Find where the given text appears and provide that cell's center as [X, Y] coordinate. 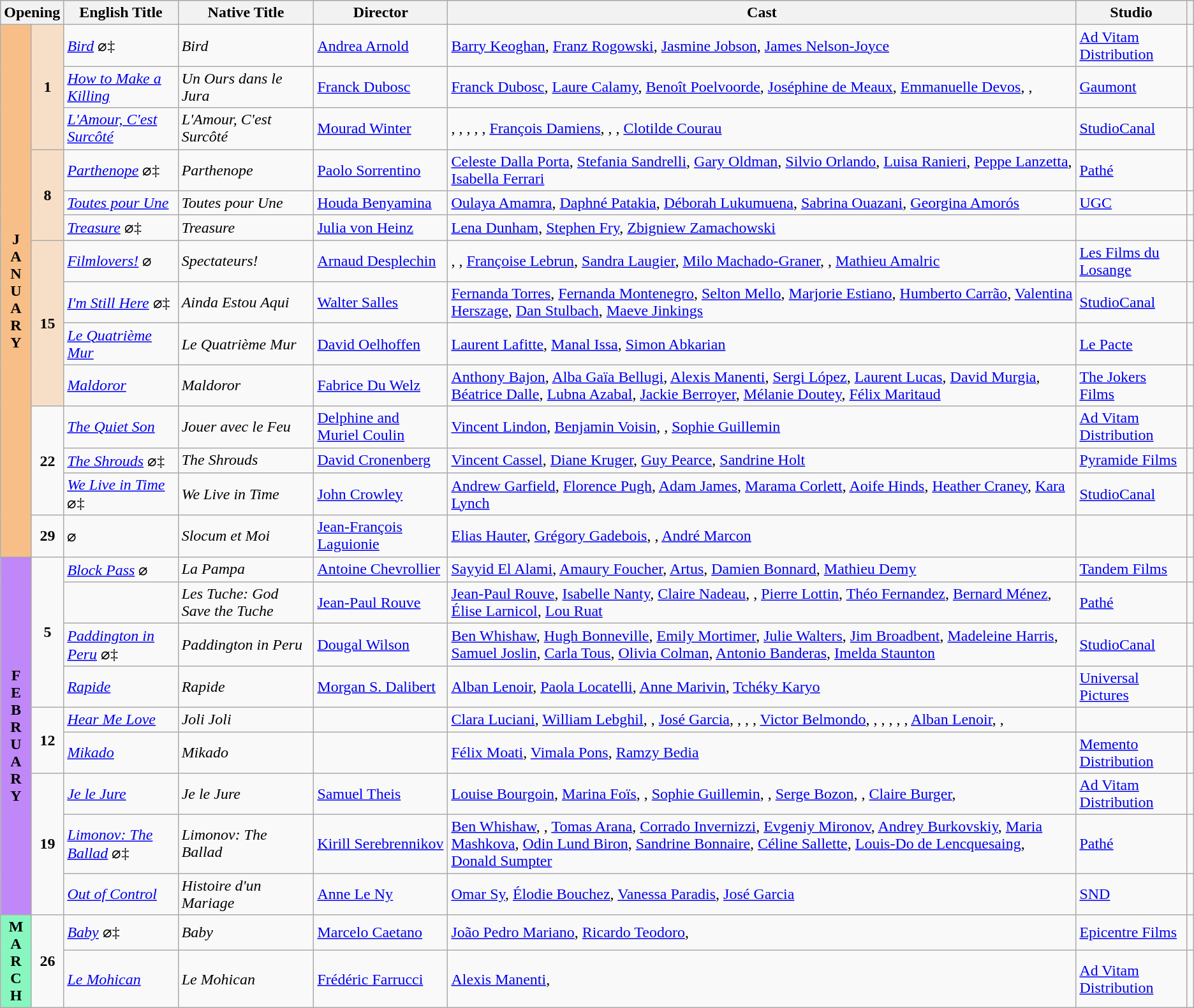
Elias Hauter, Grégory Gadebois, , André Marcon [762, 536]
Lena Dunham, Stephen Fry, Zbigniew Zamachowski [762, 228]
David Cronenberg [381, 460]
Parthenope [246, 170]
Mourad Winter [381, 129]
Delphine and Muriel Coulin [381, 427]
Julia von Heinz [381, 228]
12 [47, 740]
Morgan S. Dalibert [381, 686]
Bird [246, 46]
Frédéric Farrucci [381, 979]
Sayyid El Alami, Amaury Foucher, Artus, Damien Bonnard, Mathieu Demy [762, 569]
, , Françoise Lebrun, Sandra Laugier, Milo Machado-Graner, , Mathieu Amalric [762, 261]
Treasure [246, 228]
The Shrouds ⌀‡ [121, 460]
26 [47, 961]
Spectateurs! [246, 261]
Memento Distribution [1131, 752]
Les Tuche: God Save the Tuche [246, 603]
Walter Salles [381, 302]
Franck Dubosc [381, 87]
19 [47, 844]
We Live in Time [246, 495]
English Title [121, 13]
Block Pass ⌀ [121, 569]
Ainda Estou Aqui [246, 302]
Franck Dubosc, Laure Calamy, Benoît Poelvoorde, Joséphine de Meaux, Emmanuelle Devos, , [762, 87]
Andrew Garfield, Florence Pugh, Adam James, Marama Corlett, Aoife Hinds, Heather Craney, Kara Lynch [762, 495]
The Quiet Son [121, 427]
Parthenope ⌀‡ [121, 170]
Louise Bourgoin, Marina Foïs, , Sophie Guillemin, , Serge Bozon, , Claire Burger, [762, 794]
⌀ [121, 536]
La Pampa [246, 569]
Paddington in Peru ⌀‡ [121, 645]
Filmlovers! ⌀ [121, 261]
Native Title [246, 13]
Cast [762, 13]
Le Pacte [1131, 344]
Baby [246, 932]
Samuel Theis [381, 794]
Studio [1131, 13]
Laurent Lafitte, Manal Issa, Simon Abkarian [762, 344]
29 [47, 536]
Jean-Paul Rouve, Isabelle Nanty, Claire Nadeau, , Pierre Lottin, Théo Fernandez, Bernard Ménez, Élise Larnicol, Lou Ruat [762, 603]
David Oelhoffen [381, 344]
Limonov: The Ballad [246, 844]
Kirill Serebrennikov [381, 844]
8 [47, 195]
The Jokers Films [1131, 385]
Tandem Films [1131, 569]
Dougal Wilson [381, 645]
Epicentre Films [1131, 932]
Fabrice Du Welz [381, 385]
Jean-François Laguionie [381, 536]
Paddington in Peru [246, 645]
1 [47, 87]
MARCH [17, 961]
Barry Keoghan, Franz Rogowski, Jasmine Jobson, James Nelson-Joyce [762, 46]
Alexis Manenti, [762, 979]
Vincent Lindon, Benjamin Voisin, , Sophie Guillemin [762, 427]
Celeste Dalla Porta, Stefania Sandrelli, Gary Oldman, Silvio Orlando, Luisa Ranieri, Peppe Lanzetta, Isabella Ferrari [762, 170]
Jean-Paul Rouve [381, 603]
Oulaya Amamra, Daphné Patakia, Déborah Lukumuena, Sabrina Ouazani, Georgina Amorós [762, 203]
Out of Control [121, 894]
Hear Me Love [121, 719]
Omar Sy, Élodie Bouchez, Vanessa Paradis, José Garcia [762, 894]
UGC [1131, 203]
Director [381, 13]
João Pedro Mariano, Ricardo Teodoro, [762, 932]
How to Make a Killing [121, 87]
Andrea Arnold [381, 46]
I'm Still Here ⌀‡ [121, 302]
Un Ours dans le Jura [246, 87]
Histoire d'un Mariage [246, 894]
Gaumont [1131, 87]
Paolo Sorrentino [381, 170]
SND [1131, 894]
Universal Pictures [1131, 686]
Marcelo Caetano [381, 932]
Opening [32, 13]
Anne Le Ny [381, 894]
Félix Moati, Vimala Pons, Ramzy Bedia [762, 752]
Limonov: The Ballad ⌀‡ [121, 844]
Clara Luciani, William Lebghil, , José Garcia, , , , Victor Belmondo, , , , , , Alban Lenoir, , [762, 719]
Vincent Cassel, Diane Kruger, Guy Pearce, Sandrine Holt [762, 460]
John Crowley [381, 495]
Baby ⌀‡ [121, 932]
, , , , , François Damiens, , , Clotilde Courau [762, 129]
Treasure ⌀‡ [121, 228]
Les Films du Losange [1131, 261]
Houda Benyamina [381, 203]
5 [47, 632]
Bird ⌀‡ [121, 46]
Slocum et Moi [246, 536]
FEBRUARY [17, 736]
We Live in Time ⌀‡ [121, 495]
Jouer avec le Feu [246, 427]
Fernanda Torres, Fernanda Montenegro, Selton Mello, Marjorie Estiano, Humberto Carrão, Valentina Herszage, Dan Stulbach, Maeve Jinkings [762, 302]
The Shrouds [246, 460]
Alban Lenoir, Paola Locatelli, Anne Marivin, Tchéky Karyo [762, 686]
22 [47, 460]
Arnaud Desplechin [381, 261]
Pyramide Films [1131, 460]
Antoine Chevrollier [381, 569]
Joli Joli [246, 719]
15 [47, 323]
JANUARY [17, 291]
